Return (X, Y) of the center of cell containing provided text 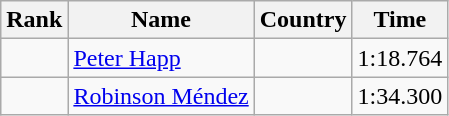
1:18.764 (400, 58)
Robinson Méndez (161, 96)
Peter Happ (161, 58)
Country (303, 20)
Time (400, 20)
Rank (34, 20)
1:34.300 (400, 96)
Name (161, 20)
